Extract the [x, y] coordinate from the center of the cell holding the provided text.  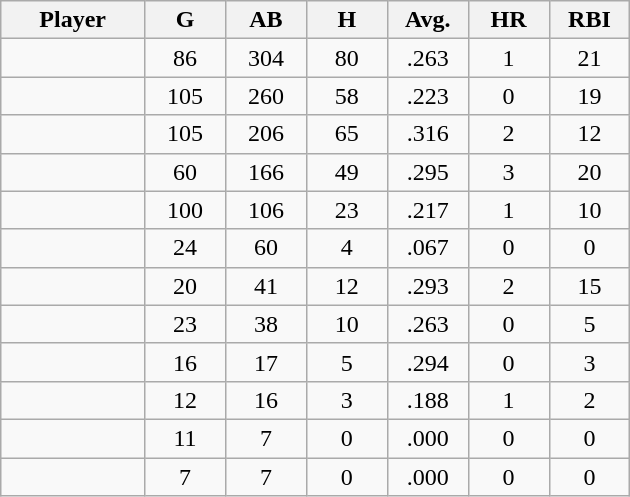
38 [266, 324]
Player [73, 20]
HR [508, 20]
65 [346, 134]
304 [266, 58]
100 [186, 210]
106 [266, 210]
G [186, 20]
19 [590, 96]
AB [266, 20]
15 [590, 286]
24 [186, 248]
21 [590, 58]
17 [266, 362]
166 [266, 172]
RBI [590, 20]
.294 [428, 362]
41 [266, 286]
Avg. [428, 20]
4 [346, 248]
.295 [428, 172]
58 [346, 96]
49 [346, 172]
.067 [428, 248]
.293 [428, 286]
.188 [428, 400]
H [346, 20]
.316 [428, 134]
.217 [428, 210]
206 [266, 134]
86 [186, 58]
80 [346, 58]
.223 [428, 96]
260 [266, 96]
11 [186, 438]
